Output the (x, y) coordinate of the center of the cell containing the given text.  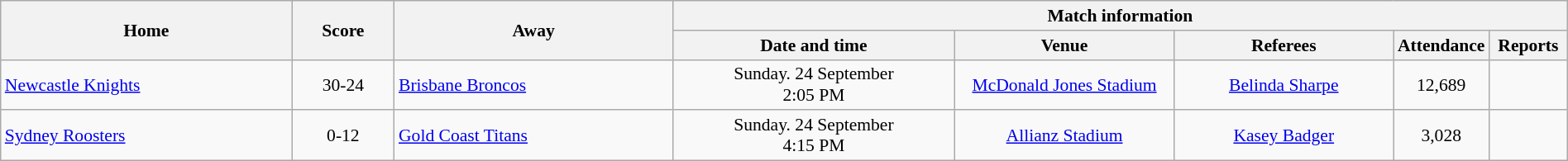
Score (343, 30)
Sunday. 24 September 4:15 PM (814, 135)
Reports (1528, 45)
Kasey Badger (1284, 135)
Brisbane Broncos (533, 84)
Belinda Sharpe (1284, 84)
0-12 (343, 135)
Sydney Roosters (146, 135)
12,689 (1441, 84)
Referees (1284, 45)
30-24 (343, 84)
Newcastle Knights (146, 84)
Attendance (1441, 45)
Home (146, 30)
Away (533, 30)
Sunday. 24 September 2:05 PM (814, 84)
Date and time (814, 45)
Venue (1064, 45)
Allianz Stadium (1064, 135)
Match information (1120, 16)
Gold Coast Titans (533, 135)
McDonald Jones Stadium (1064, 84)
3,028 (1441, 135)
